Pinpoint the cell where the given text exists, returning its (x, y) midpoint coordinate. 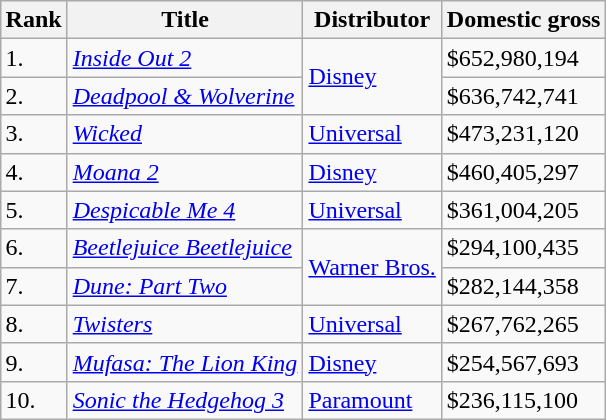
Deadpool & Wolverine (185, 96)
$236,115,100 (524, 400)
10. (34, 400)
Domestic gross (524, 20)
7. (34, 286)
5. (34, 210)
$652,980,194 (524, 58)
Paramount (372, 400)
4. (34, 172)
Beetlejuice Beetlejuice (185, 248)
Sonic the Hedgehog 3 (185, 400)
Inside Out 2 (185, 58)
$636,742,741 (524, 96)
$460,405,297 (524, 172)
3. (34, 134)
2. (34, 96)
$254,567,693 (524, 362)
1. (34, 58)
Twisters (185, 324)
$361,004,205 (524, 210)
8. (34, 324)
9. (34, 362)
6. (34, 248)
Wicked (185, 134)
Rank (34, 20)
Dune: Part Two (185, 286)
$267,762,265 (524, 324)
$282,144,358 (524, 286)
$473,231,120 (524, 134)
Moana 2 (185, 172)
Warner Bros. (372, 267)
Despicable Me 4 (185, 210)
Distributor (372, 20)
$294,100,435 (524, 248)
Title (185, 20)
Mufasa: The Lion King (185, 362)
